Provide the [X, Y] coordinate of the cell's center where the given text is located.  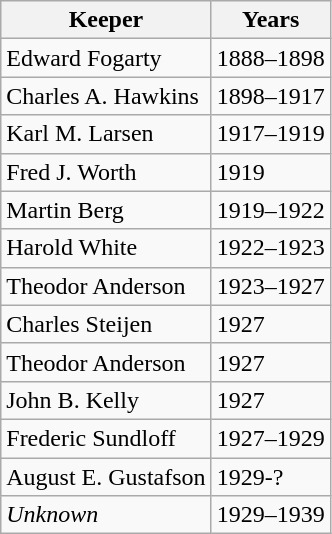
1922–1923 [270, 248]
Charles Steijen [106, 324]
Keeper [106, 20]
Frederic Sundloff [106, 438]
Unknown [106, 515]
1888–1898 [270, 58]
1927–1929 [270, 438]
Charles A. Hawkins [106, 96]
Martin Berg [106, 210]
Fred J. Worth [106, 172]
1929-? [270, 477]
Years [270, 20]
John B. Kelly [106, 400]
August E. Gustafson [106, 477]
Edward Fogarty [106, 58]
1898–1917 [270, 96]
1919–1922 [270, 210]
1923–1927 [270, 286]
1919 [270, 172]
Harold White [106, 248]
1917–1919 [270, 134]
Karl M. Larsen [106, 134]
1929–1939 [270, 515]
